From the cell containing the given text, extract its center point as (X, Y) coordinate. 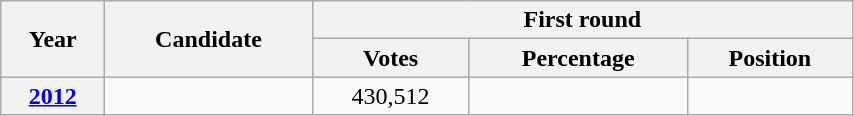
2012 (53, 96)
First round (582, 20)
Percentage (578, 58)
Year (53, 39)
Position (770, 58)
Candidate (208, 39)
Votes (390, 58)
430,512 (390, 96)
